Capture the cell that displays the provided text and extract its (x, y) central coordinate. 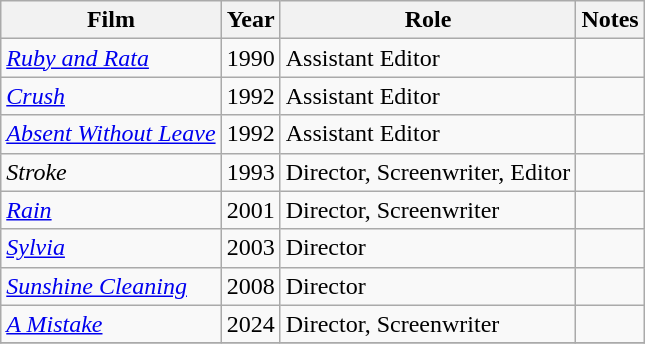
2008 (250, 286)
Film (111, 20)
Absent Without Leave (111, 134)
2003 (250, 248)
2024 (250, 324)
Ruby and Rata (111, 58)
Rain (111, 210)
Role (428, 20)
2001 (250, 210)
Year (250, 20)
1993 (250, 172)
Crush (111, 96)
Director, Screenwriter, Editor (428, 172)
Stroke (111, 172)
Sunshine Cleaning (111, 286)
A Mistake (111, 324)
Sylvia (111, 248)
1990 (250, 58)
Notes (610, 20)
